Capture the cell that displays the provided text and extract its [x, y] central coordinate. 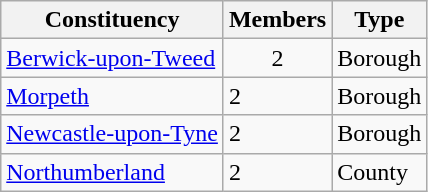
Newcastle-upon-Tyne [112, 134]
Type [380, 20]
Northumberland [112, 172]
Members [277, 20]
Berwick-upon-Tweed [112, 58]
County [380, 172]
Morpeth [112, 96]
Constituency [112, 20]
